Extract the [X, Y] coordinate from the center of the cell holding the provided text.  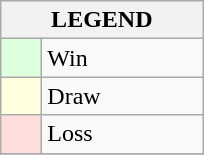
Win [122, 58]
Draw [122, 96]
Loss [122, 134]
LEGEND [102, 20]
